Find where the given text appears and provide that cell's center as (X, Y) coordinate. 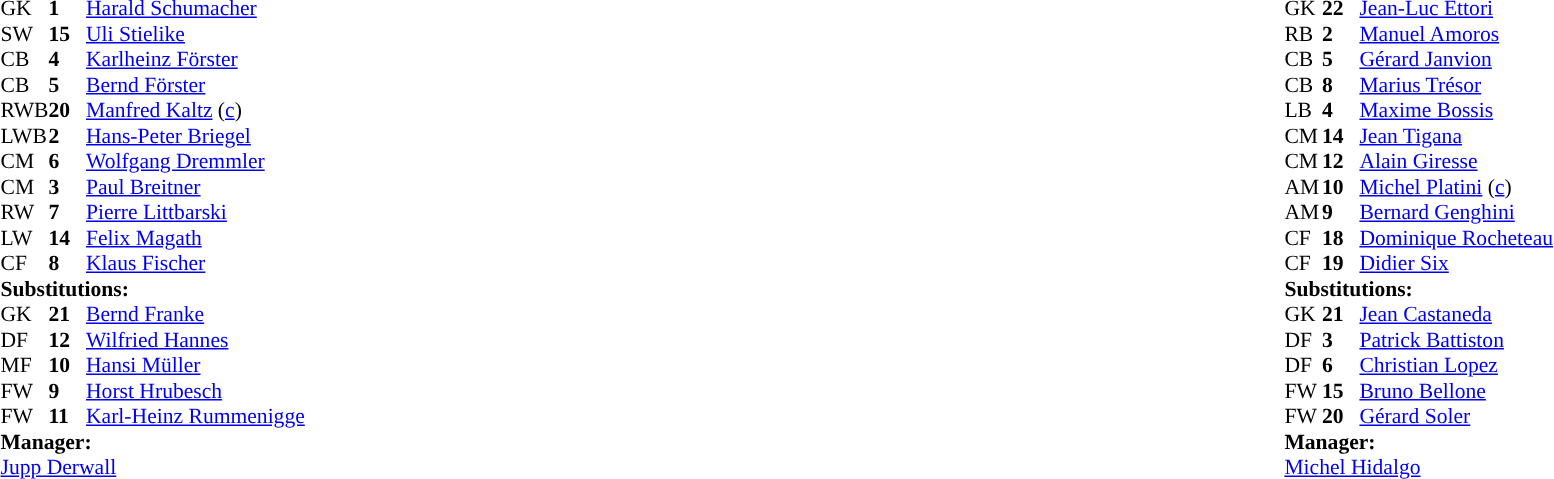
Didier Six (1456, 263)
Marius Trésor (1456, 85)
Dominique Rocheteau (1456, 238)
Klaus Fischer (196, 263)
RW (24, 213)
Pierre Littbarski (196, 213)
Uli Stielike (196, 34)
Paul Breitner (196, 187)
Karlheinz Förster (196, 59)
LWB (24, 136)
Horst Hrubesch (196, 391)
Wolfgang Dremmler (196, 161)
7 (67, 213)
Hansi Müller (196, 365)
Karl-Heinz Rummenigge (196, 417)
Bruno Bellone (1456, 391)
Gérard Soler (1456, 417)
19 (1341, 263)
SW (24, 34)
18 (1341, 238)
LB (1303, 111)
Michel Platini (c) (1456, 187)
Manuel Amoros (1456, 34)
Wilfried Hannes (196, 340)
Gérard Janvion (1456, 59)
RWB (24, 111)
RB (1303, 34)
Maxime Bossis (1456, 111)
LW (24, 238)
Bernard Genghini (1456, 213)
Jean Castaneda (1456, 315)
Manfred Kaltz (c) (196, 111)
11 (67, 417)
MF (24, 365)
Hans-Peter Briegel (196, 136)
Alain Giresse (1456, 161)
Patrick Battiston (1456, 340)
Felix Magath (196, 238)
Jean Tigana (1456, 136)
Bernd Franke (196, 315)
Bernd Förster (196, 85)
Christian Lopez (1456, 365)
